Search for the cell housing the specified text and yield its [X, Y] center coordinate. 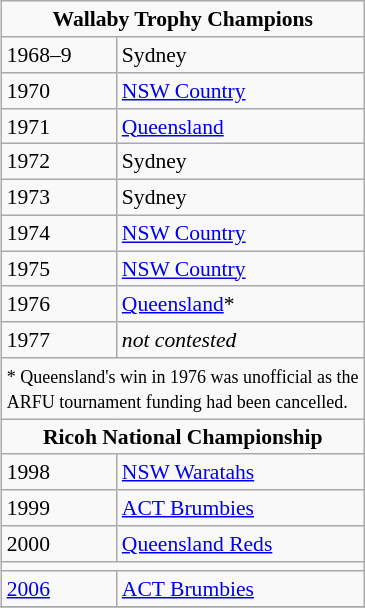
1974 [60, 233]
1973 [60, 197]
1971 [60, 126]
not contested [240, 340]
Queensland [240, 126]
1975 [60, 269]
1999 [60, 508]
Queensland Reds [240, 544]
NSW Waratahs [240, 472]
1972 [60, 162]
1968–9 [60, 55]
Wallaby Trophy Champions [183, 19]
1976 [60, 304]
Queensland* [240, 304]
Ricoh National Championship [183, 437]
1977 [60, 340]
2006 [60, 589]
* Queensland's win in 1976 was unofficial as theARFU tournament funding had been cancelled. [183, 388]
2000 [60, 544]
1970 [60, 91]
1998 [60, 472]
